Identify which cell holds the provided text, then report its (X, Y) central coordinate. 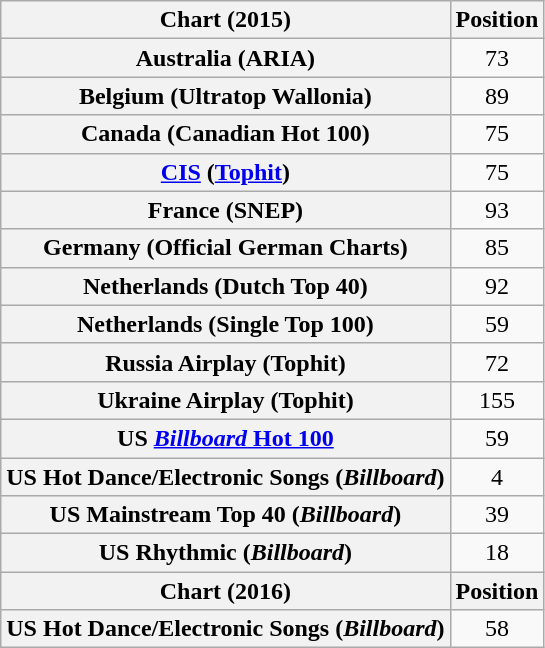
93 (497, 210)
Ukraine Airplay (Tophit) (226, 400)
CIS (Tophit) (226, 172)
Chart (2015) (226, 20)
Netherlands (Dutch Top 40) (226, 286)
39 (497, 515)
France (SNEP) (226, 210)
Netherlands (Single Top 100) (226, 324)
58 (497, 629)
US Mainstream Top 40 (Billboard) (226, 515)
Australia (ARIA) (226, 58)
89 (497, 96)
155 (497, 400)
73 (497, 58)
85 (497, 248)
18 (497, 553)
Germany (Official German Charts) (226, 248)
US Billboard Hot 100 (226, 438)
72 (497, 362)
92 (497, 286)
Chart (2016) (226, 591)
US Rhythmic (Billboard) (226, 553)
Belgium (Ultratop Wallonia) (226, 96)
Canada (Canadian Hot 100) (226, 134)
4 (497, 477)
Russia Airplay (Tophit) (226, 362)
